Determine the (X, Y) coordinate at the center of the cell enclosing the given text.  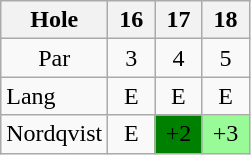
+2 (178, 134)
3 (132, 58)
Lang (54, 96)
17 (178, 20)
4 (178, 58)
16 (132, 20)
Nordqvist (54, 134)
5 (226, 58)
18 (226, 20)
+3 (226, 134)
Hole (54, 20)
Par (54, 58)
